Determine the (x, y) coordinate at the center of the cell enclosing the given text.  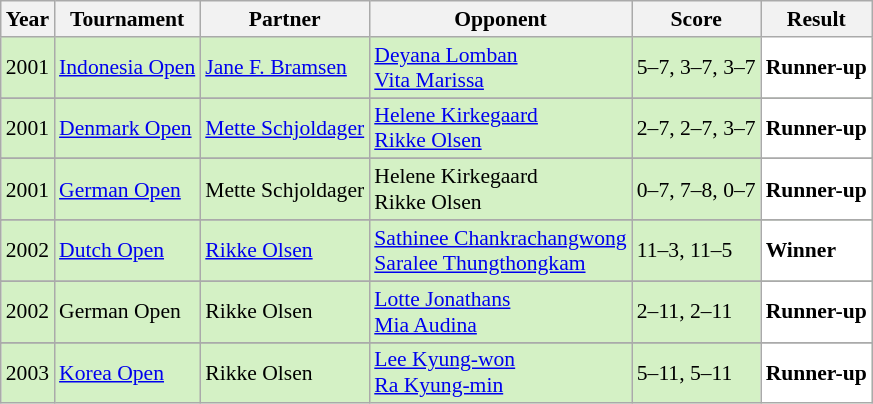
0–7, 7–8, 0–7 (696, 190)
5–11, 5–11 (696, 372)
Opponent (500, 19)
2003 (28, 372)
Dutch Open (127, 250)
Deyana Lomban Vita Marissa (500, 68)
Score (696, 19)
Year (28, 19)
Sathinee Chankrachangwong Saralee Thungthongkam (500, 250)
Lee Kyung-won Ra Kyung-min (500, 372)
11–3, 11–5 (696, 250)
Denmark Open (127, 128)
Indonesia Open (127, 68)
Lotte Jonathans Mia Audina (500, 312)
Winner (816, 250)
Partner (284, 19)
Tournament (127, 19)
2–7, 2–7, 3–7 (696, 128)
Jane F. Bramsen (284, 68)
Result (816, 19)
Korea Open (127, 372)
5–7, 3–7, 3–7 (696, 68)
2–11, 2–11 (696, 312)
